Capture the cell that displays the provided text and extract its [X, Y] central coordinate. 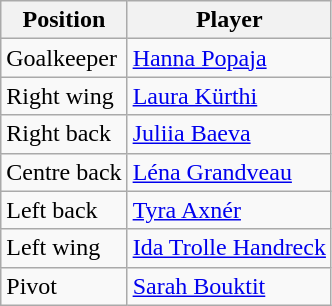
Hanna Popaja [229, 58]
Left back [64, 210]
Tyra Axnér [229, 210]
Pivot [64, 286]
Centre back [64, 172]
Sarah Bouktit [229, 286]
Juliia Baeva [229, 134]
Position [64, 20]
Goalkeeper [64, 58]
Right wing [64, 96]
Left wing [64, 248]
Laura Kürthi [229, 96]
Léna Grandveau [229, 172]
Right back [64, 134]
Player [229, 20]
Ida Trolle Handreck [229, 248]
